Determine the [X, Y] coordinate at the center of the cell enclosing the given text.  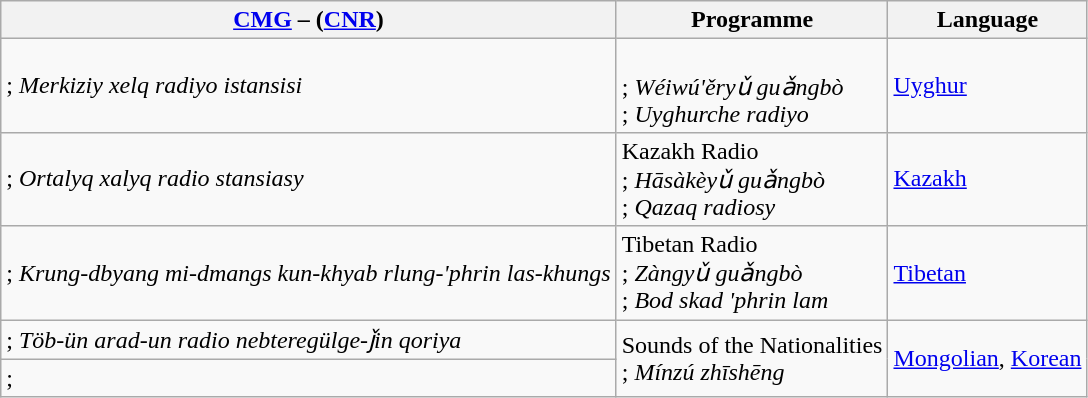
Language [988, 20]
; Krung-dbyang mi-dmangs kun-khyab rlung-'phrin las-khungs [308, 273]
; Merkiziy xelq radiyo istansisi [308, 86]
; Wéiwú'ěryǔ guǎngbò ; Uyghurche radiyo [752, 86]
Tibetan Radio ; Zàngyǔ guǎngbò ; Bod skad 'phrin lam [752, 273]
Uyghur [988, 86]
Programme [752, 20]
CMG – (CNR) [308, 20]
; [308, 378]
Tibetan [988, 273]
Mongolian, Korean [988, 359]
Sounds of the Nationalities ; Mínzú zhīshēng [752, 359]
; Ortalyq xalyq radio stansiasy [308, 179]
; Töb-ün arad-un radio nebteregülge-ǰin qoriya [308, 340]
Kazakh [988, 179]
Kazakh Radio ; Hāsàkèyǔ guǎngbò ; Qazaq radiosy [752, 179]
